Extract the [X, Y] coordinate from the center of the cell holding the provided text.  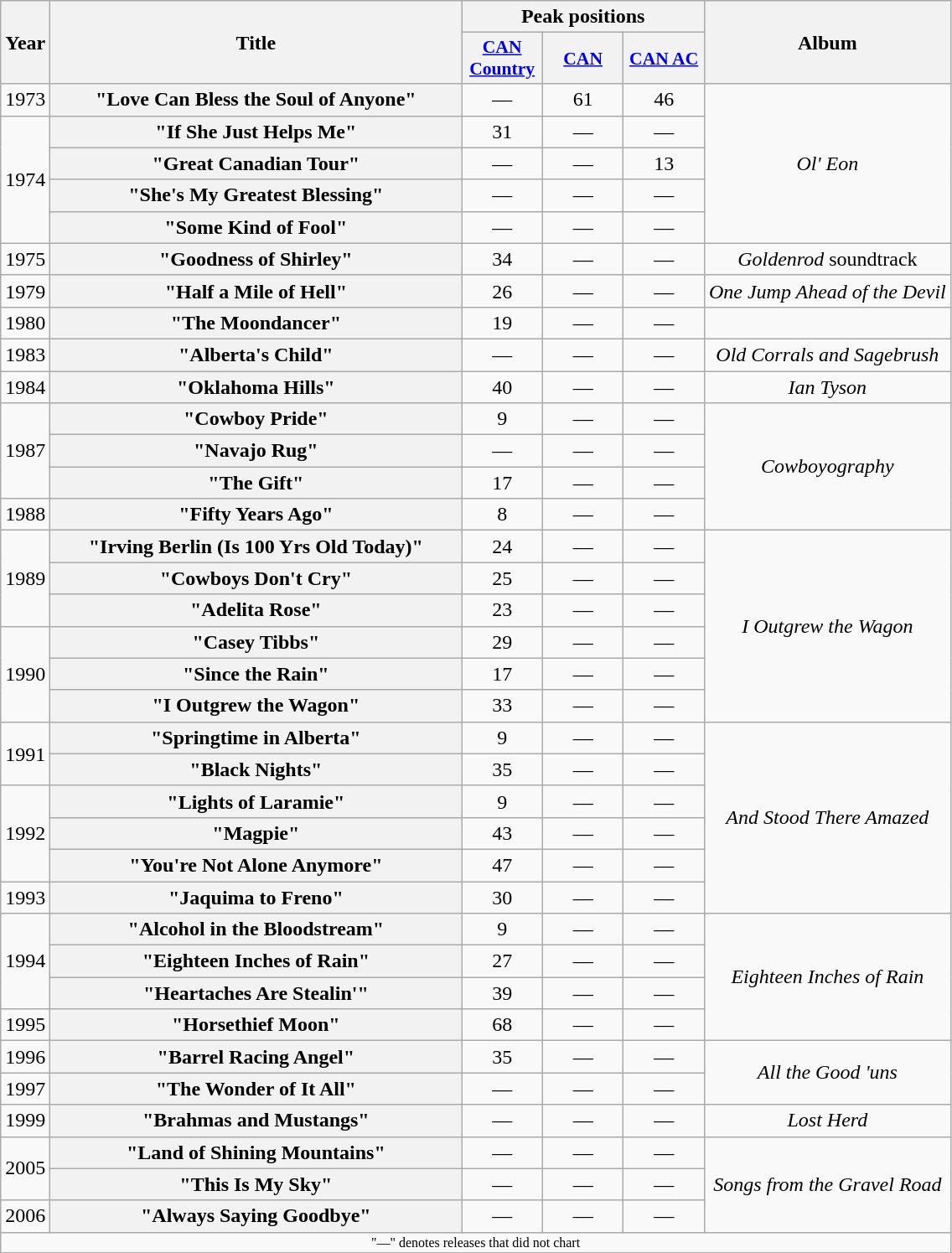
"Love Can Bless the Soul of Anyone" [256, 100]
"Adelita Rose" [256, 610]
47 [503, 865]
Old Corrals and Sagebrush [827, 355]
Eighteen Inches of Rain [827, 977]
19 [503, 323]
One Jump Ahead of the Devil [827, 291]
26 [503, 291]
1988 [25, 515]
"Brahmas and Mustangs" [256, 1121]
All the Good 'uns [827, 1073]
1996 [25, 1057]
"Alberta's Child" [256, 355]
"Heartaches Are Stealin'" [256, 993]
1987 [25, 451]
"Springtime in Alberta" [256, 738]
8 [503, 515]
33 [503, 706]
1992 [25, 833]
68 [503, 1025]
"This Is My Sky" [256, 1184]
"Alcohol in the Bloodstream" [256, 929]
"Some Kind of Fool" [256, 227]
"Cowboys Don't Cry" [256, 578]
46 [664, 100]
Cowboyography [827, 467]
"Since the Rain" [256, 674]
Album [827, 42]
"Oklahoma Hills" [256, 386]
"I Outgrew the Wagon" [256, 706]
"If She Just Helps Me" [256, 132]
CAN AC [664, 59]
"The Moondancer" [256, 323]
1983 [25, 355]
1999 [25, 1121]
"Magpie" [256, 833]
"Great Canadian Tour" [256, 163]
31 [503, 132]
"Half a Mile of Hell" [256, 291]
23 [503, 610]
1979 [25, 291]
13 [664, 163]
43 [503, 833]
"She's My Greatest Blessing" [256, 195]
"Barrel Racing Angel" [256, 1057]
"Fifty Years Ago" [256, 515]
"The Wonder of It All" [256, 1089]
"You're Not Alone Anymore" [256, 865]
"Goodness of Shirley" [256, 259]
1980 [25, 323]
"Irving Berlin (Is 100 Yrs Old Today)" [256, 546]
"Always Saying Goodbye" [256, 1216]
29 [503, 642]
1990 [25, 674]
61 [583, 100]
CAN [583, 59]
1995 [25, 1025]
1991 [25, 753]
And Stood There Amazed [827, 817]
"The Gift" [256, 483]
Songs from the Gravel Road [827, 1184]
"Horsethief Moon" [256, 1025]
1993 [25, 898]
I Outgrew the Wagon [827, 626]
"Land of Shining Mountains" [256, 1152]
1974 [25, 179]
39 [503, 993]
2006 [25, 1216]
Title [256, 42]
25 [503, 578]
40 [503, 386]
27 [503, 961]
1984 [25, 386]
1975 [25, 259]
"Casey Tibbs" [256, 642]
"Cowboy Pride" [256, 419]
CAN Country [503, 59]
34 [503, 259]
1973 [25, 100]
"Lights of Laramie" [256, 801]
24 [503, 546]
1997 [25, 1089]
"—" denotes releases that did not chart [476, 1242]
Ian Tyson [827, 386]
"Navajo Rug" [256, 451]
1989 [25, 578]
30 [503, 898]
Lost Herd [827, 1121]
2005 [25, 1168]
1994 [25, 961]
"Black Nights" [256, 769]
"Eighteen Inches of Rain" [256, 961]
"Jaquima to Freno" [256, 898]
Year [25, 42]
Peak positions [583, 17]
Goldenrod soundtrack [827, 259]
Ol' Eon [827, 163]
